Provide the (X, Y) coordinate of the cell's center where the given text is located.  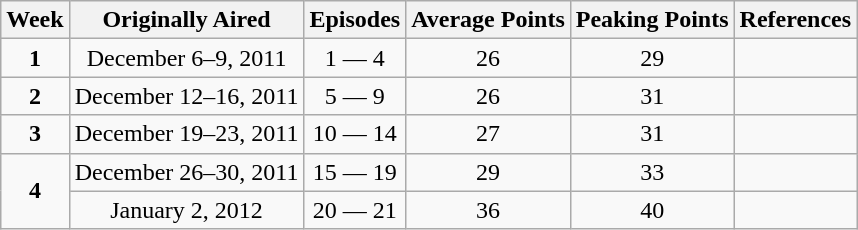
1 (35, 58)
40 (652, 210)
December 6–9, 2011 (186, 58)
1 — 4 (355, 58)
33 (652, 172)
Week (35, 20)
3 (35, 134)
Originally Aired (186, 20)
5 — 9 (355, 96)
Average Points (488, 20)
Episodes (355, 20)
20 — 21 (355, 210)
December 12–16, 2011 (186, 96)
10 — 14 (355, 134)
36 (488, 210)
15 — 19 (355, 172)
4 (35, 191)
References (796, 20)
27 (488, 134)
December 26–30, 2011 (186, 172)
Peaking Points (652, 20)
December 19–23, 2011 (186, 134)
2 (35, 96)
January 2, 2012 (186, 210)
